Locate the cell with the specified text and output its (x, y) center coordinate. 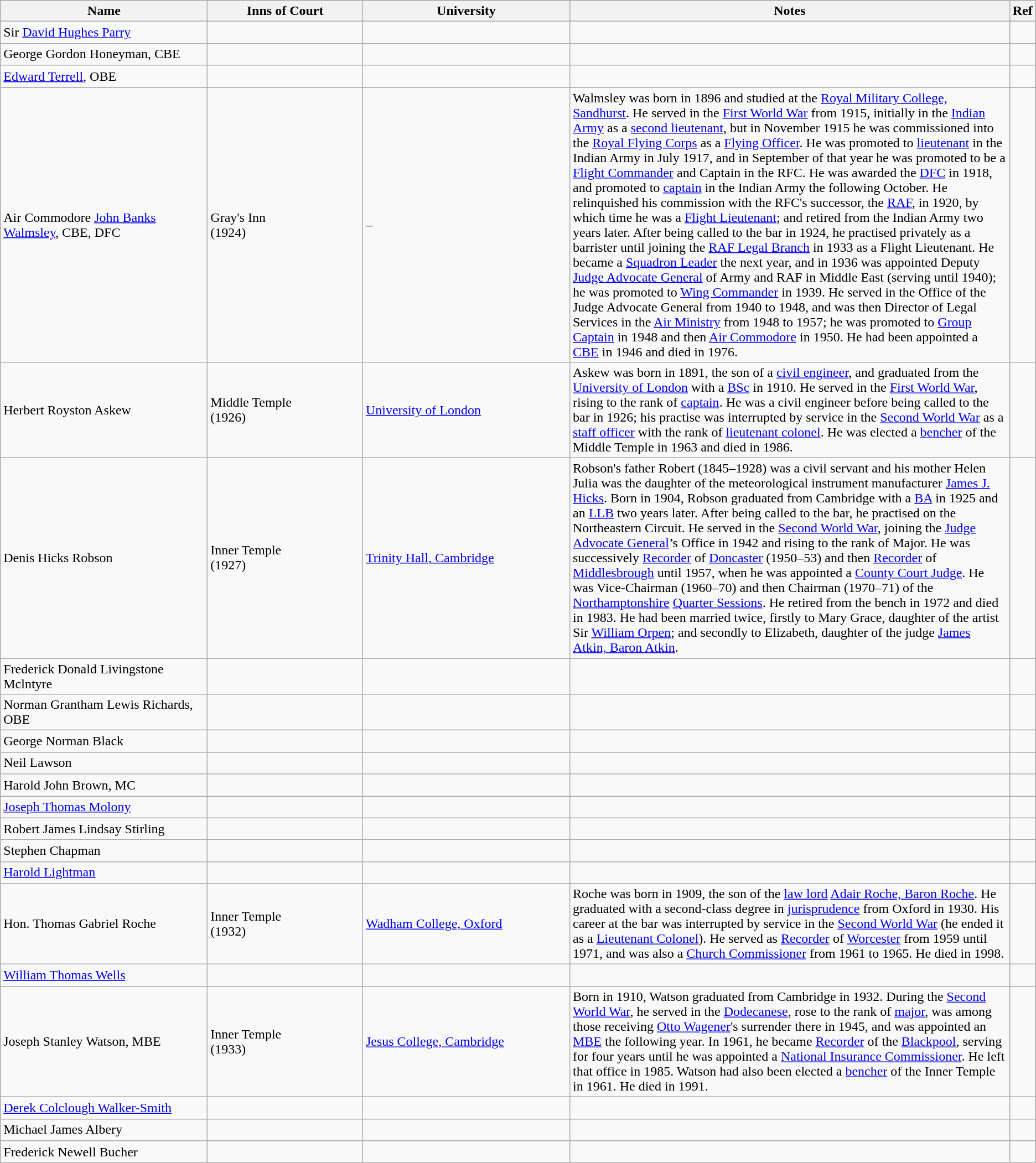
William Thomas Wells (104, 975)
Neil Lawson (104, 763)
Jesus College, Cambridge (466, 1041)
George Gordon Honeyman, CBE (104, 54)
Sir David Hughes Parry (104, 33)
Stephen Chapman (104, 851)
Ref (1023, 11)
Notes (789, 11)
Joseph Thomas Molony (104, 807)
Harold John Brown, MC (104, 785)
Harold Lightman (104, 873)
Derek Colclough Walker-Smith (104, 1108)
University (466, 11)
Name (104, 11)
Middle Temple(1926) (286, 411)
Michael James Albery (104, 1130)
Denis Hicks Robson (104, 558)
Frederick Donald Livingstone Mclntyre (104, 676)
– (466, 225)
Frederick Newell Bucher (104, 1152)
Gray's Inn(1924) (286, 225)
Joseph Stanley Watson, MBE (104, 1041)
Inner Temple(1927) (286, 558)
Wadham College, Oxford (466, 924)
Edward Terrell, OBE (104, 76)
Hon. Thomas Gabriel Roche (104, 924)
George Norman Black (104, 741)
Robert James Lindsay Stirling (104, 829)
Inns of Court (286, 11)
Inner Temple(1933) (286, 1041)
Air Commodore John Banks Walmsley, CBE, DFC (104, 225)
Trinity Hall, Cambridge (466, 558)
Norman Grantham Lewis Richards, OBE (104, 713)
University of London (466, 411)
Herbert Royston Askew (104, 411)
Inner Temple(1932) (286, 924)
